Scan for the cell matching the given text and deliver its (x, y) coordinate at center. 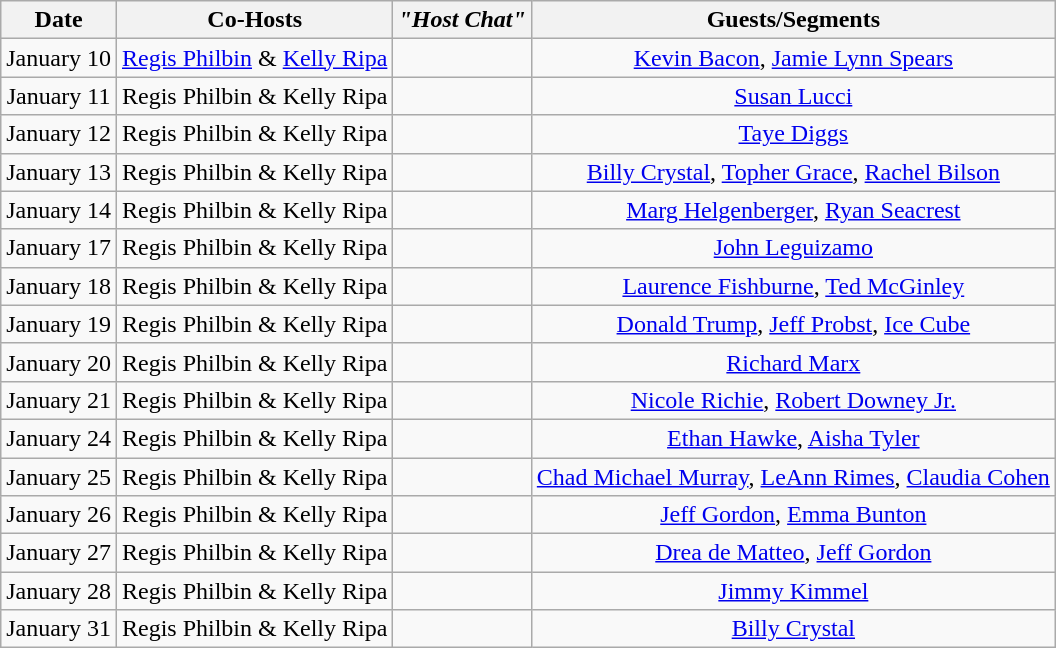
January 27 (59, 553)
Nicole Richie, Robert Downey Jr. (793, 400)
Jeff Gordon, Emma Bunton (793, 515)
January 11 (59, 96)
January 31 (59, 629)
Billy Crystal (793, 629)
Taye Diggs (793, 134)
January 24 (59, 438)
Co-Hosts (254, 20)
January 10 (59, 58)
"Host Chat" (462, 20)
John Leguizamo (793, 248)
Richard Marx (793, 362)
January 26 (59, 515)
January 18 (59, 286)
Donald Trump, Jeff Probst, Ice Cube (793, 324)
January 14 (59, 210)
Billy Crystal, Topher Grace, Rachel Bilson (793, 172)
Ethan Hawke, Aisha Tyler (793, 438)
January 21 (59, 400)
Chad Michael Murray, LeAnn Rimes, Claudia Cohen (793, 477)
Kevin Bacon, Jamie Lynn Spears (793, 58)
Marg Helgenberger, Ryan Seacrest (793, 210)
January 25 (59, 477)
January 28 (59, 591)
January 12 (59, 134)
January 20 (59, 362)
January 17 (59, 248)
Jimmy Kimmel (793, 591)
January 13 (59, 172)
Guests/Segments (793, 20)
Drea de Matteo, Jeff Gordon (793, 553)
January 19 (59, 324)
Date (59, 20)
Susan Lucci (793, 96)
Laurence Fishburne, Ted McGinley (793, 286)
